Identify which cell holds the provided text, then report its [X, Y] central coordinate. 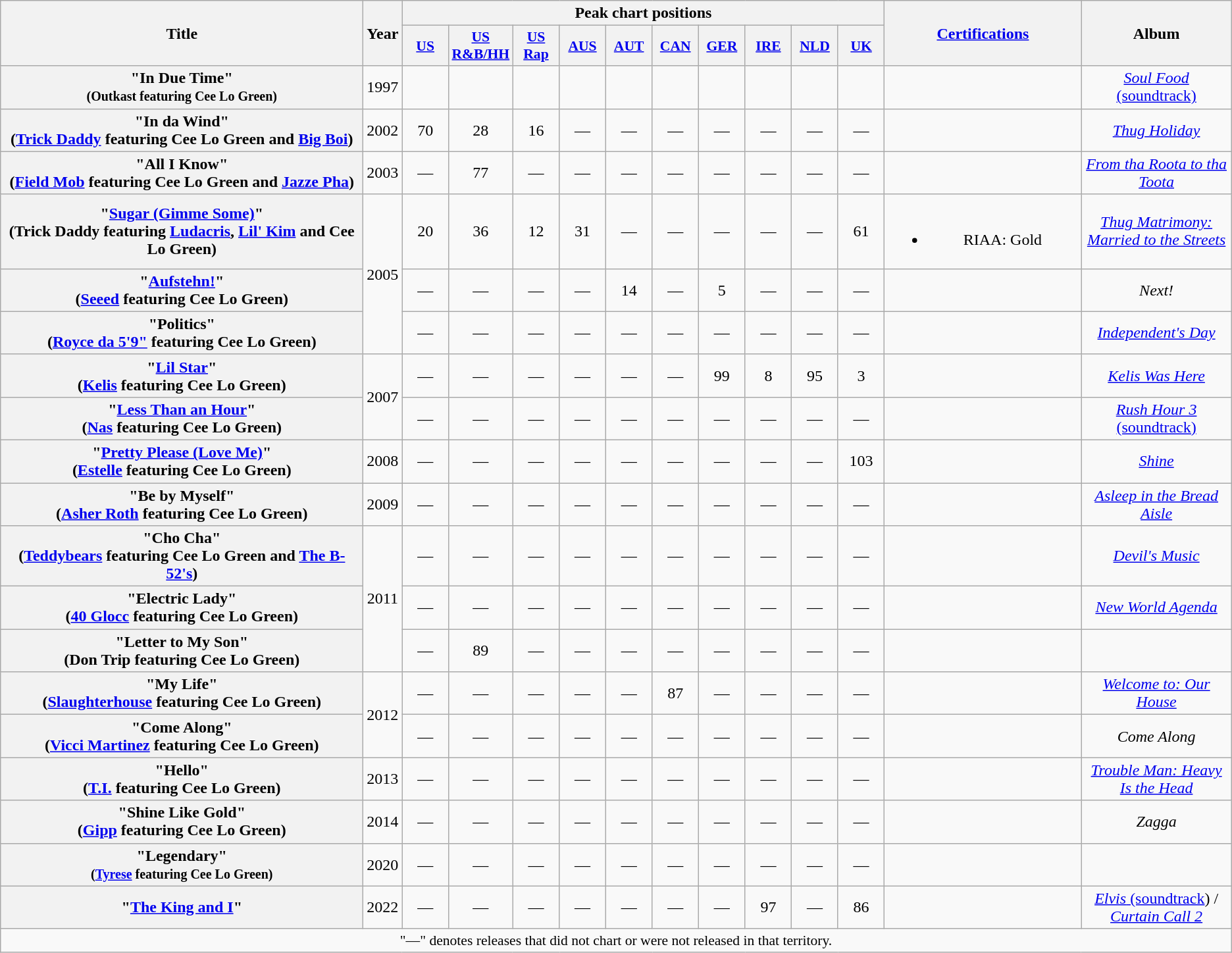
2009 [383, 504]
1997 [383, 87]
Come Along [1156, 736]
"In Due Time"(Outkast featuring Cee Lo Green) [182, 87]
Devil's Music [1156, 556]
2008 [383, 461]
"Sugar (Gimme Some)"(Trick Daddy featuring Ludacris, Lil' Kim and Cee Lo Green) [182, 232]
"—" denotes releases that did not chart or were not released in that territory. [616, 940]
Kelis Was Here [1156, 375]
Year [383, 33]
61 [861, 232]
89 [480, 650]
"Legendary"(Tyrese featuring Cee Lo Green) [182, 865]
Trouble Man: Heavy Is the Head [1156, 779]
"Letter to My Son"(Don Trip featuring Cee Lo Green) [182, 650]
USRap [536, 46]
Soul Food (soundtrack) [1156, 87]
2007 [383, 397]
"Pretty Please (Love Me)"(Estelle featuring Cee Lo Green) [182, 461]
"Electric Lady"(40 Glocc featuring Cee Lo Green) [182, 608]
From tha Roota to tha Toota [1156, 172]
"Less Than an Hour"(Nas featuring Cee Lo Green) [182, 419]
Independent's Day [1156, 333]
2011 [383, 599]
97 [769, 907]
95 [815, 375]
2022 [383, 907]
Album [1156, 33]
Zagga [1156, 821]
77 [480, 172]
86 [861, 907]
2013 [383, 779]
New World Agenda [1156, 608]
"Come Along"(Vicci Martinez featuring Cee Lo Green) [182, 736]
"The King and I" [182, 907]
103 [861, 461]
"Aufstehn!"(Seeed featuring Cee Lo Green) [182, 290]
NLD [815, 46]
UK [861, 46]
"Cho Cha"(Teddybears featuring Cee Lo Green and The B-52's) [182, 556]
Shine [1156, 461]
Certifications [983, 33]
"Be by Myself"(Asher Roth featuring Cee Lo Green) [182, 504]
CAN [675, 46]
16 [536, 130]
"Lil Star"(Kelis featuring Cee Lo Green) [182, 375]
USR&B/HH [480, 46]
2014 [383, 821]
Thug Matrimony: Married to the Streets [1156, 232]
"In da Wind"(Trick Daddy featuring Cee Lo Green and Big Boi) [182, 130]
12 [536, 232]
US [425, 46]
"My Life"(Slaughterhouse featuring Cee Lo Green) [182, 694]
RIAA: Gold [983, 232]
AUS [583, 46]
GER [723, 46]
AUT [629, 46]
99 [723, 375]
2020 [383, 865]
Peak chart positions [644, 13]
31 [583, 232]
Thug Holiday [1156, 130]
Next! [1156, 290]
IRE [769, 46]
Elvis (soundtrack) / Curtain Call 2 [1156, 907]
2002 [383, 130]
2003 [383, 172]
"All I Know"(Field Mob featuring Cee Lo Green and Jazze Pha) [182, 172]
2005 [383, 274]
Title [182, 33]
"Shine Like Gold"(Gipp featuring Cee Lo Green) [182, 821]
"Hello"(T.I. featuring Cee Lo Green) [182, 779]
36 [480, 232]
2012 [383, 715]
"Politics"(Royce da 5'9" featuring Cee Lo Green) [182, 333]
5 [723, 290]
20 [425, 232]
Welcome to: Our House [1156, 694]
Asleep in the Bread Aisle [1156, 504]
Rush Hour 3 (soundtrack) [1156, 419]
70 [425, 130]
14 [629, 290]
87 [675, 694]
3 [861, 375]
28 [480, 130]
8 [769, 375]
